Pinpoint the cell where the given text exists, returning its [X, Y] midpoint coordinate. 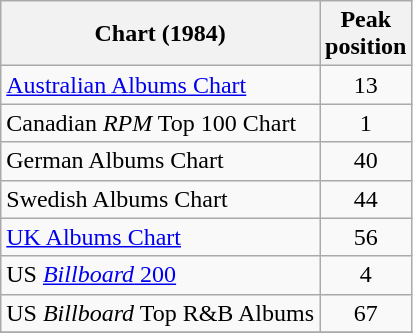
1 [366, 123]
40 [366, 161]
4 [366, 275]
Peakposition [366, 34]
US Billboard 200 [160, 275]
Australian Albums Chart [160, 85]
44 [366, 199]
UK Albums Chart [160, 237]
German Albums Chart [160, 161]
Swedish Albums Chart [160, 199]
Canadian RPM Top 100 Chart [160, 123]
67 [366, 313]
13 [366, 85]
US Billboard Top R&B Albums [160, 313]
Chart (1984) [160, 34]
56 [366, 237]
